Search for the cell housing the specified text and yield its [X, Y] center coordinate. 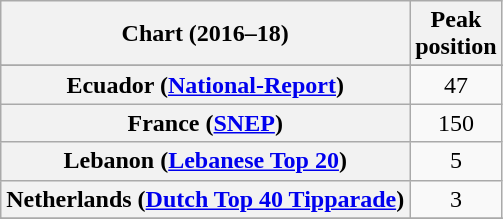
Chart (2016–18) [206, 34]
3 [456, 199]
France (SNEP) [206, 123]
150 [456, 123]
Lebanon (Lebanese Top 20) [206, 161]
Ecuador (National-Report) [206, 85]
5 [456, 161]
47 [456, 85]
Peakposition [456, 34]
Netherlands (Dutch Top 40 Tipparade) [206, 199]
